Output the (X, Y) coordinate of the center of the cell containing the given text.  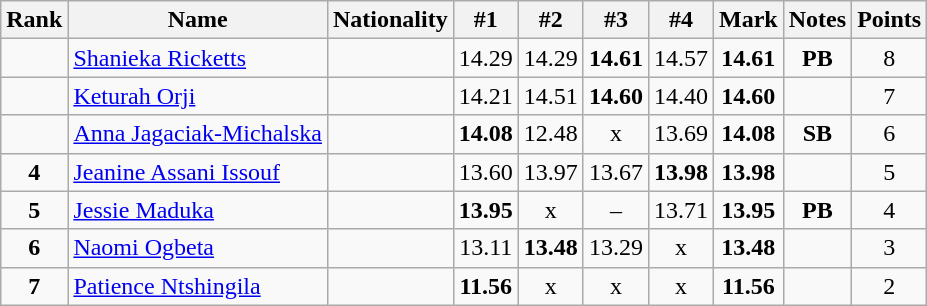
13.60 (486, 172)
SB (817, 134)
13.69 (680, 134)
Mark (748, 20)
– (616, 210)
14.51 (550, 96)
#2 (550, 20)
14.21 (486, 96)
Points (890, 20)
#1 (486, 20)
#3 (616, 20)
13.29 (616, 248)
Rank (34, 20)
Jeanine Assani Issouf (198, 172)
Anna Jagaciak-Michalska (198, 134)
Shanieka Ricketts (198, 58)
3 (890, 248)
14.57 (680, 58)
2 (890, 286)
13.97 (550, 172)
8 (890, 58)
Patience Ntshingila (198, 286)
12.48 (550, 134)
Naomi Ogbeta (198, 248)
#4 (680, 20)
Nationality (390, 20)
Notes (817, 20)
13.67 (616, 172)
Keturah Orji (198, 96)
13.11 (486, 248)
13.71 (680, 210)
14.40 (680, 96)
Jessie Maduka (198, 210)
Name (198, 20)
